Locate the cell with the specified text and output its [X, Y] center coordinate. 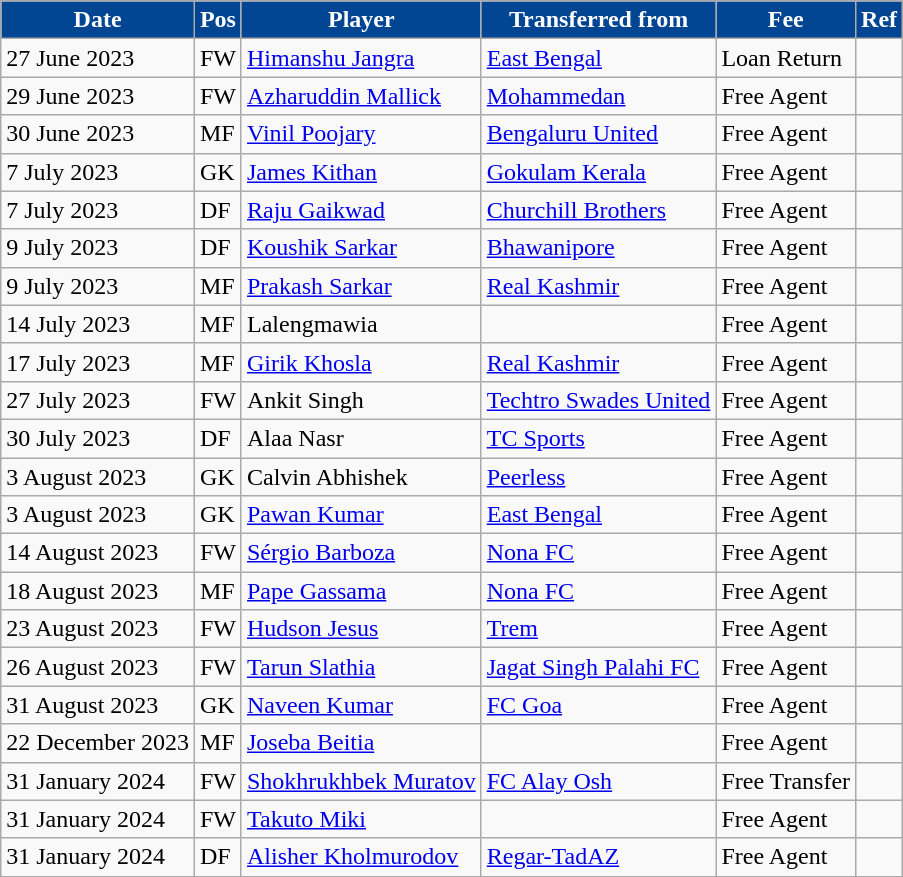
Himanshu Jangra [361, 58]
Girik Khosla [361, 362]
27 July 2023 [98, 400]
Shokhrukhbek Muratov [361, 781]
Joseba Beitia [361, 743]
Azharuddin Mallick [361, 96]
14 August 2023 [98, 553]
14 July 2023 [98, 324]
Transferred from [598, 20]
Jagat Singh Palahi FC [598, 667]
Pos [218, 20]
Sérgio Barboza [361, 553]
Vinil Poojary [361, 134]
Pawan Kumar [361, 515]
Trem [598, 629]
TC Sports [598, 438]
Gokulam Kerala [598, 172]
Calvin Abhishek [361, 477]
Takuto Miki [361, 819]
18 August 2023 [98, 591]
FC Alay Osh [598, 781]
22 December 2023 [98, 743]
Prakash Sarkar [361, 286]
Bengaluru United [598, 134]
Pape Gassama [361, 591]
30 June 2023 [98, 134]
Lalengmawia [361, 324]
Free Transfer [786, 781]
Ref [880, 20]
Raju Gaikwad [361, 210]
30 July 2023 [98, 438]
31 August 2023 [98, 705]
Alisher Kholmurodov [361, 857]
Koushik Sarkar [361, 248]
Date [98, 20]
Player [361, 20]
Regar-TadAZ [598, 857]
Hudson Jesus [361, 629]
Churchill Brothers [598, 210]
Fee [786, 20]
Loan Return [786, 58]
Ankit Singh [361, 400]
Tarun Slathia [361, 667]
Alaa Nasr [361, 438]
James Kithan [361, 172]
Peerless [598, 477]
29 June 2023 [98, 96]
26 August 2023 [98, 667]
27 June 2023 [98, 58]
Techtro Swades United [598, 400]
17 July 2023 [98, 362]
Bhawanipore [598, 248]
Naveen Kumar [361, 705]
Mohammedan [598, 96]
FC Goa [598, 705]
23 August 2023 [98, 629]
